For the text-containing cell, return its midpoint in (x, y) coordinate format. 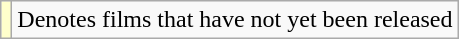
Denotes films that have not yet been released (235, 20)
